Identify which cell holds the provided text, then report its [x, y] central coordinate. 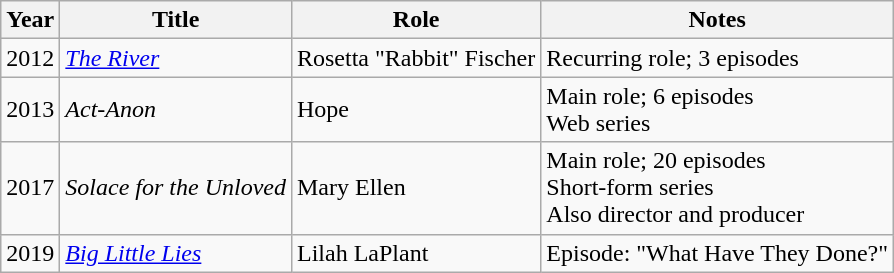
Solace for the Unloved [176, 188]
Rosetta "Rabbit" Fischer [416, 58]
Notes [718, 20]
Year [30, 20]
Big Little Lies [176, 253]
Main role; 20 episodesShort-form seriesAlso director and producer [718, 188]
Mary Ellen [416, 188]
Recurring role; 3 episodes [718, 58]
2017 [30, 188]
Act-Anon [176, 110]
Hope [416, 110]
Episode: "What Have They Done?" [718, 253]
Lilah LaPlant [416, 253]
2013 [30, 110]
Title [176, 20]
Role [416, 20]
Main role; 6 episodesWeb series [718, 110]
The River [176, 58]
2012 [30, 58]
2019 [30, 253]
